Locate the cell with the specified text and output its [x, y] center coordinate. 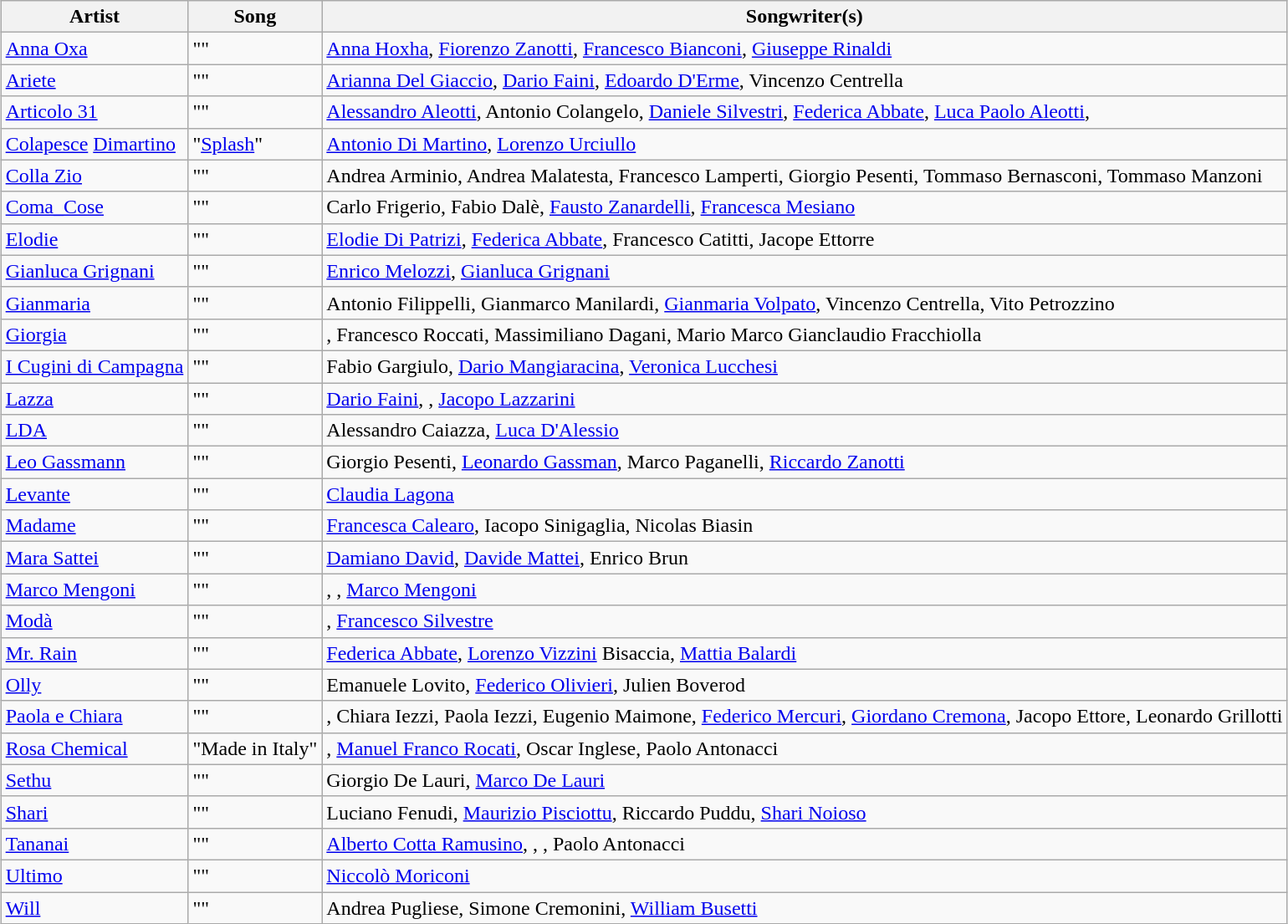
, , Marco Mengoni [805, 590]
Giorgio Pesenti, Leonardo Gassman, Marco Paganelli, Riccardo Zanotti [805, 462]
Olly [95, 685]
Damiano David, Davide Mattei, Enrico Brun [805, 558]
Paola e Chiara [95, 717]
Niccolò Moriconi [805, 876]
Dario Faini, , Jacopo Lazzarini [805, 399]
, Manuel Franco Rocati, Oscar Inglese, Paolo Antonacci [805, 748]
Giorgia [95, 334]
Alessandro Aleotti, Antonio Colangelo, Daniele Silvestri, Federica Abbate, Luca Paolo Aleotti, [805, 112]
Luciano Fenudi, Maurizio Pisciottu, Riccardo Puddu, Shari Noioso [805, 812]
Song [255, 17]
Ariete [95, 80]
Gianmaria [95, 303]
, Francesco Silvestre [805, 621]
Arianna Del Giaccio, Dario Faini, Edoardo D'Erme, Vincenzo Centrella [805, 80]
Colla Zio [95, 176]
Elodie [95, 239]
Colapesce Dimartino [95, 144]
Sethu [95, 780]
Anna Hoxha, Fiorenzo Zanotti, Francesco Bianconi, Giuseppe Rinaldi [805, 48]
Gianluca Grignani [95, 271]
Federica Abbate, Lorenzo Vizzini Bisaccia, Mattia Balardi [805, 653]
Mr. Rain [95, 653]
Francesca Calearo, Iacopo Sinigaglia, Nicolas Biasin [805, 526]
Coma_Cose [95, 207]
Giorgio De Lauri, Marco De Lauri [805, 780]
Claudia Lagona [805, 494]
Shari [95, 812]
Marco Mengoni [95, 590]
Ultimo [95, 876]
Levante [95, 494]
Artist [95, 17]
Tananai [95, 844]
Will [95, 907]
I Cugini di Campagna [95, 366]
Antonio Di Martino, Lorenzo Urciullo [805, 144]
Alessandro Caiazza, Luca D'Alessio [805, 431]
"Made in Italy" [255, 748]
Songwriter(s) [805, 17]
Enrico Melozzi, Gianluca Grignani [805, 271]
Alberto Cotta Ramusino, , , Paolo Antonacci [805, 844]
, Chiara Iezzi, Paola Iezzi, Eugenio Maimone, Federico Mercuri, Giordano Cremona, Jacopo Ettore, Leonardo Grillotti [805, 717]
Lazza [95, 399]
Antonio Filippelli, Gianmarco Manilardi, Gianmaria Volpato, Vincenzo Centrella, Vito Petrozzino [805, 303]
Rosa Chemical [95, 748]
Fabio Gargiulo, Dario Mangiaracina, Veronica Lucchesi [805, 366]
Emanuele Lovito, Federico Olivieri, Julien Boverod [805, 685]
"Splash" [255, 144]
Carlo Frigerio, Fabio Dalè, Fausto Zanardelli, Francesca Mesiano [805, 207]
, Francesco Roccati, Massimiliano Dagani, Mario Marco Gianclaudio Fracchiolla [805, 334]
Mara Sattei [95, 558]
Andrea Pugliese, Simone Cremonini, William Busetti [805, 907]
Articolo 31 [95, 112]
Andrea Arminio, Andrea Malatesta, Francesco Lamperti, Giorgio Pesenti, Tommaso Bernasconi, Tommaso Manzoni [805, 176]
Elodie Di Patrizi, Federica Abbate, Francesco Catitti, Jacope Ettorre [805, 239]
Anna Oxa [95, 48]
Leo Gassmann [95, 462]
Modà [95, 621]
Madame [95, 526]
LDA [95, 431]
